Determine the [X, Y] coordinate at the center of the cell enclosing the given text.  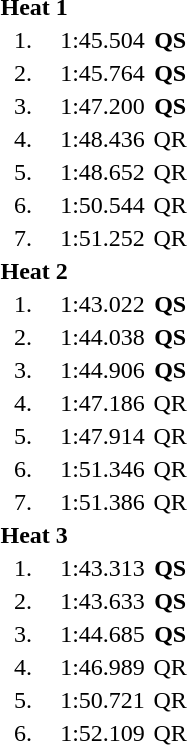
1:46.989 [102, 667]
1:44.038 [102, 337]
1:51.346 [102, 469]
1:47.186 [102, 403]
1:50.544 [102, 205]
1:48.436 [102, 139]
1:51.252 [102, 238]
1:47.200 [102, 106]
1:47.914 [102, 436]
1:51.386 [102, 502]
1:43.022 [102, 304]
1:48.652 [102, 172]
1:45.764 [102, 73]
1:50.721 [102, 700]
1:44.906 [102, 370]
1:44.685 [102, 634]
1:45.504 [102, 40]
1:43.313 [102, 568]
1:43.633 [102, 601]
